Output the (X, Y) coordinate of the center of the cell containing the given text.  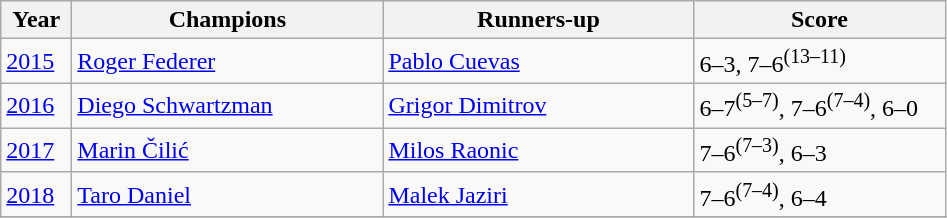
Malek Jaziri (538, 194)
2017 (36, 150)
Milos Raonic (538, 150)
Year (36, 20)
2018 (36, 194)
6–7(5–7), 7–6(7–4), 6–0 (820, 106)
6–3, 7–6(13–11) (820, 62)
2015 (36, 62)
Roger Federer (228, 62)
Taro Daniel (228, 194)
Champions (228, 20)
Pablo Cuevas (538, 62)
Runners-up (538, 20)
Diego Schwartzman (228, 106)
Score (820, 20)
Grigor Dimitrov (538, 106)
7–6(7–3), 6–3 (820, 150)
7–6(7–4), 6–4 (820, 194)
2016 (36, 106)
Marin Čilić (228, 150)
